From the cell containing the given text, extract its center point as (X, Y) coordinate. 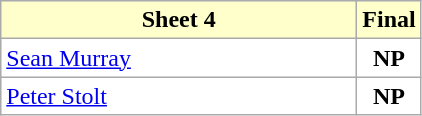
Sean Murray (179, 58)
Final (389, 20)
Sheet 4 (179, 20)
Peter Stolt (179, 96)
